Search for the cell housing the specified text and yield its [x, y] center coordinate. 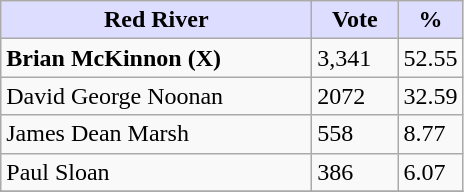
386 [355, 172]
3,341 [355, 58]
Brian McKinnon (X) [156, 58]
32.59 [430, 96]
Vote [355, 20]
52.55 [430, 58]
6.07 [430, 172]
% [430, 20]
2072 [355, 96]
David George Noonan [156, 96]
558 [355, 134]
Red River [156, 20]
8.77 [430, 134]
James Dean Marsh [156, 134]
Paul Sloan [156, 172]
